Scan for the cell matching the given text and deliver its [x, y] coordinate at center. 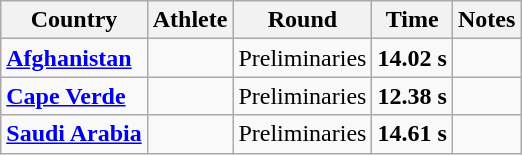
Saudi Arabia [74, 134]
14.61 s [412, 134]
Afghanistan [74, 58]
12.38 s [412, 96]
Time [412, 20]
14.02 s [412, 58]
Notes [486, 20]
Cape Verde [74, 96]
Athlete [190, 20]
Country [74, 20]
Round [302, 20]
